Output the [X, Y] coordinate of the center of the cell containing the given text.  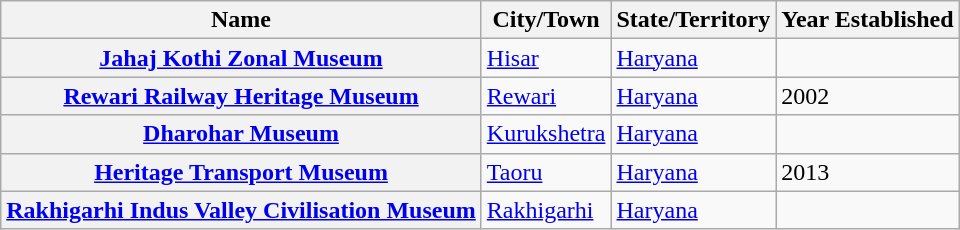
Rakhigarhi Indus Valley Civilisation Museum [242, 210]
Rewari Railway Heritage Museum [242, 96]
2013 [868, 172]
Taoru [546, 172]
Dharohar Museum [242, 134]
State/Territory [694, 20]
Rakhigarhi [546, 210]
Year Established [868, 20]
Kurukshetra [546, 134]
Name [242, 20]
2002 [868, 96]
Jahaj Kothi Zonal Museum [242, 58]
City/Town [546, 20]
Rewari [546, 96]
Hisar [546, 58]
Heritage Transport Museum [242, 172]
